Search for the cell housing the specified text and yield its (x, y) center coordinate. 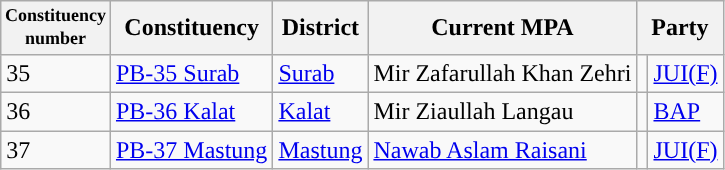
Party (680, 28)
Current MPA (502, 28)
Constituency (191, 28)
PB-37 Mastung (191, 150)
Kalat (320, 111)
Mastung (320, 150)
PB-36 Kalat (191, 111)
Mir Ziaullah Langau (502, 111)
36 (56, 111)
Surab (320, 73)
Nawab Aslam Raisani (502, 150)
BAP (686, 111)
35 (56, 73)
PB-35 Surab (191, 73)
Mir Zafarullah Khan Zehri (502, 73)
37 (56, 150)
District (320, 28)
Constituency number (56, 28)
